Extract the (x, y) coordinate from the center of the cell holding the provided text.  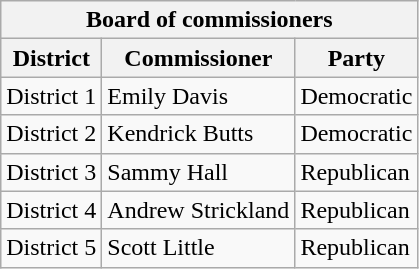
Scott Little (198, 248)
Kendrick Butts (198, 134)
District (52, 58)
Commissioner (198, 58)
District 3 (52, 172)
Board of commissioners (210, 20)
Emily Davis (198, 96)
Sammy Hall (198, 172)
District 1 (52, 96)
District 2 (52, 134)
District 4 (52, 210)
District 5 (52, 248)
Party (356, 58)
Andrew Strickland (198, 210)
